Output the [x, y] coordinate of the center of the cell containing the given text.  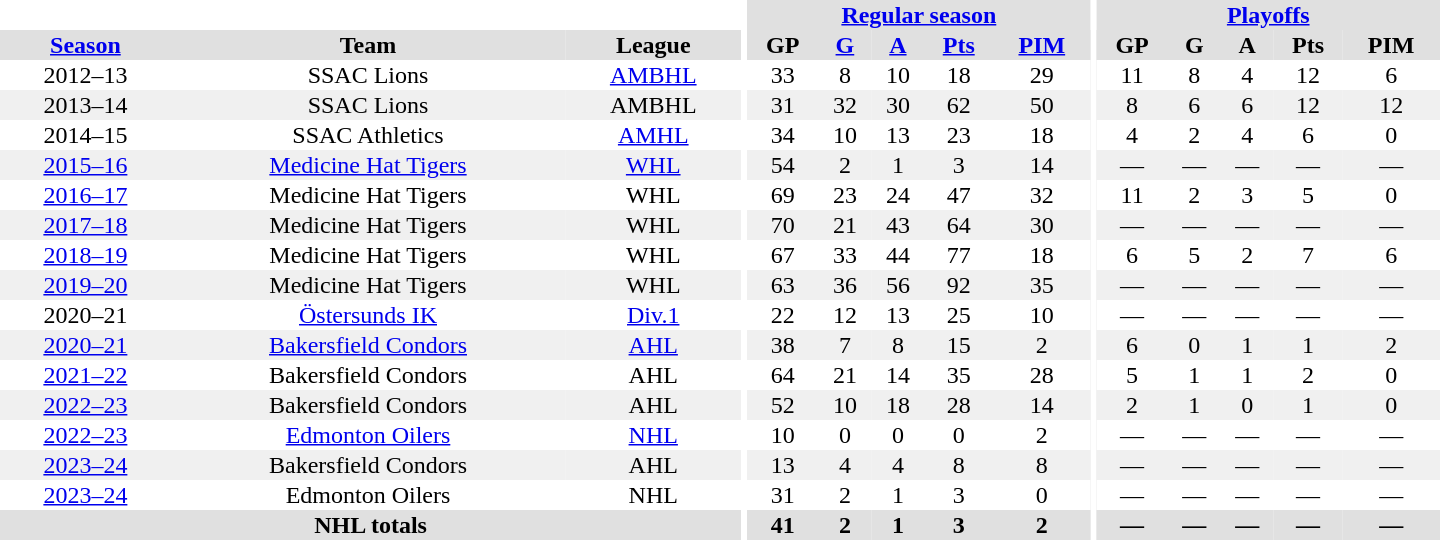
43 [898, 225]
2018–19 [86, 255]
56 [898, 285]
63 [782, 285]
41 [782, 525]
38 [782, 345]
League [653, 45]
2012–13 [86, 75]
15 [958, 345]
2021–22 [86, 375]
92 [958, 285]
62 [958, 105]
Season [86, 45]
50 [1042, 105]
36 [844, 285]
70 [782, 225]
34 [782, 135]
47 [958, 195]
Div.1 [653, 315]
24 [898, 195]
44 [898, 255]
2014–15 [86, 135]
Östersunds IK [368, 315]
2016–17 [86, 195]
29 [1042, 75]
2017–18 [86, 225]
67 [782, 255]
52 [782, 405]
69 [782, 195]
Team [368, 45]
Regular season [918, 15]
SSAC Athletics [368, 135]
NHL totals [370, 525]
77 [958, 255]
54 [782, 165]
22 [782, 315]
2019–20 [86, 285]
Playoffs [1268, 15]
AMHL [653, 135]
2015–16 [86, 165]
25 [958, 315]
2013–14 [86, 105]
